Search for the cell housing the specified text and yield its [x, y] center coordinate. 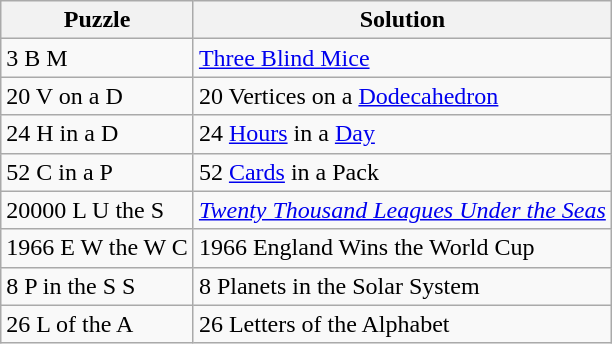
Solution [402, 20]
24 Hours in a Day [402, 134]
20 V on a D [98, 96]
26 Letters of the Alphabet [402, 324]
24 H in a D [98, 134]
Three Blind Mice [402, 58]
20000 L U the S [98, 210]
26 L of the A [98, 324]
Twenty Thousand Leagues Under the Seas [402, 210]
52 C in a P [98, 172]
8 P in the S S [98, 286]
52 Cards in a Pack [402, 172]
1966 E W the W C [98, 248]
8 Planets in the Solar System [402, 286]
Puzzle [98, 20]
3 B M [98, 58]
1966 England Wins the World Cup [402, 248]
20 Vertices on a Dodecahedron [402, 96]
